Identify which cell holds the provided text, then report its (x, y) central coordinate. 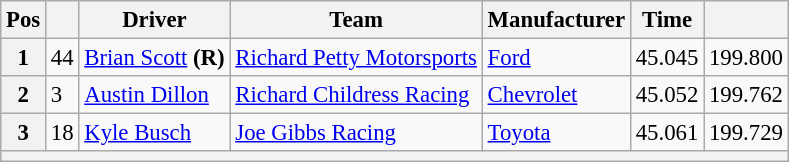
1 (24, 58)
Toyota (556, 133)
Time (666, 20)
18 (62, 133)
199.729 (746, 133)
Pos (24, 20)
Driver (154, 20)
199.762 (746, 95)
45.061 (666, 133)
Team (356, 20)
Richard Petty Motorsports (356, 58)
Brian Scott (R) (154, 58)
199.800 (746, 58)
Joe Gibbs Racing (356, 133)
Manufacturer (556, 20)
2 (24, 95)
Kyle Busch (154, 133)
Richard Childress Racing (356, 95)
45.045 (666, 58)
Austin Dillon (154, 95)
45.052 (666, 95)
Ford (556, 58)
Chevrolet (556, 95)
44 (62, 58)
